Determine the (x, y) coordinate at the center of the cell enclosing the given text.  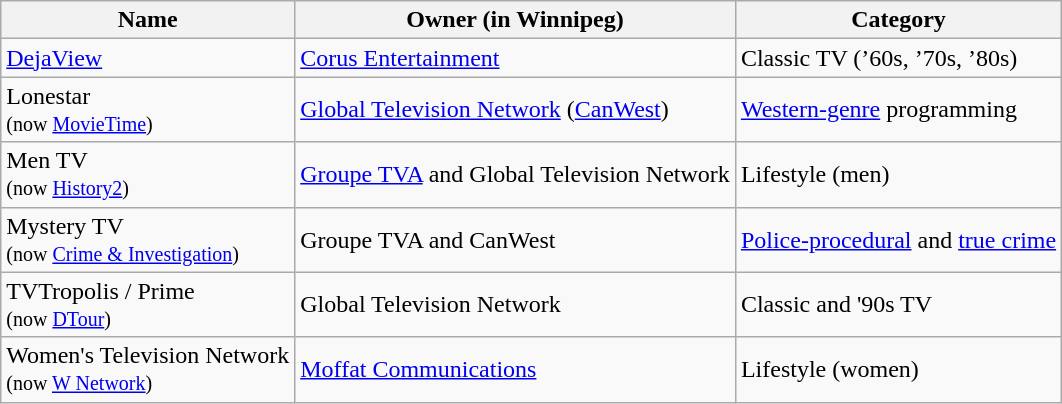
Name (148, 20)
Category (898, 20)
Classic TV (’60s, ’70s, ’80s) (898, 58)
Police-procedural and true crime (898, 240)
Mystery TV(now Crime & Investigation) (148, 240)
Men TV(now History2) (148, 174)
Corus Entertainment (516, 58)
Global Television Network (CanWest) (516, 110)
Lonestar(now MovieTime) (148, 110)
Lifestyle (women) (898, 370)
Global Television Network (516, 304)
Women's Television Network(now W Network) (148, 370)
Lifestyle (men) (898, 174)
Owner (in Winnipeg) (516, 20)
Groupe TVA and CanWest (516, 240)
DejaView (148, 58)
Western-genre programming (898, 110)
TVTropolis / Prime(now DTour) (148, 304)
Moffat Communications (516, 370)
Groupe TVA and Global Television Network (516, 174)
Classic and '90s TV (898, 304)
